Pinpoint the cell where the given text exists, returning its (x, y) midpoint coordinate. 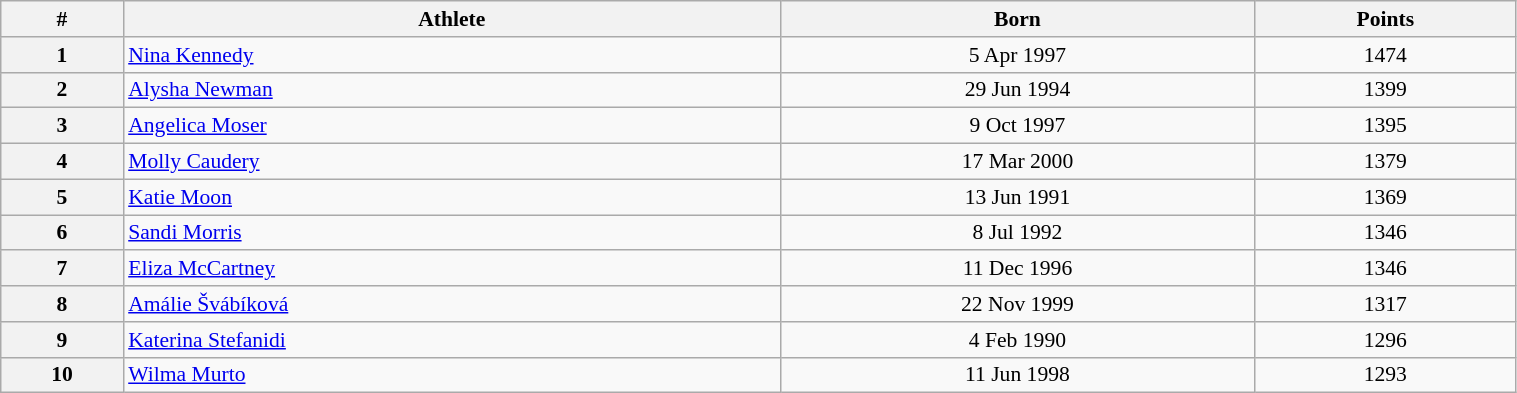
Amálie Švábíková (452, 304)
1 (62, 55)
4 (62, 162)
Katie Moon (452, 197)
Alysha Newman (452, 90)
2 (62, 90)
Angelica Moser (452, 126)
3 (62, 126)
8 (62, 304)
8 Jul 1992 (1017, 233)
17 Mar 2000 (1017, 162)
9 Oct 1997 (1017, 126)
22 Nov 1999 (1017, 304)
Nina Kennedy (452, 55)
Molly Caudery (452, 162)
4 Feb 1990 (1017, 340)
1395 (1386, 126)
5 (62, 197)
11 Dec 1996 (1017, 269)
6 (62, 233)
Athlete (452, 19)
1379 (1386, 162)
1317 (1386, 304)
Sandi Morris (452, 233)
Wilma Murto (452, 375)
5 Apr 1997 (1017, 55)
13 Jun 1991 (1017, 197)
1474 (1386, 55)
Katerina Stefanidi (452, 340)
10 (62, 375)
1369 (1386, 197)
1296 (1386, 340)
9 (62, 340)
1399 (1386, 90)
# (62, 19)
11 Jun 1998 (1017, 375)
Born (1017, 19)
1293 (1386, 375)
7 (62, 269)
29 Jun 1994 (1017, 90)
Points (1386, 19)
Eliza McCartney (452, 269)
